Extract the (x, y) coordinate from the center of the cell holding the provided text.  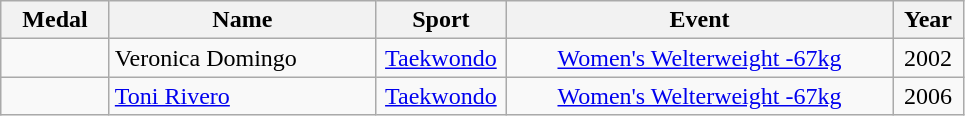
2002 (928, 58)
Event (699, 20)
Name (242, 20)
2006 (928, 96)
Medal (56, 20)
Sport (440, 20)
Year (928, 20)
Toni Rivero (242, 96)
Veronica Domingo (242, 58)
